Search for the cell housing the specified text and yield its [x, y] center coordinate. 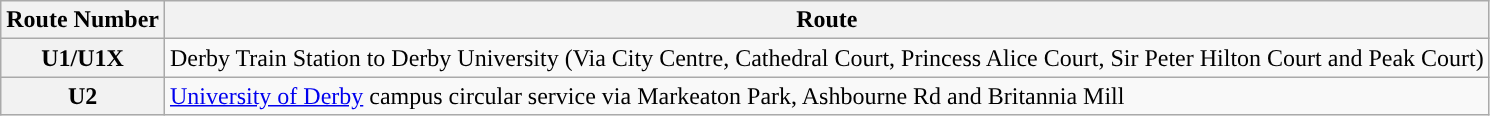
Route [826, 20]
Derby Train Station to Derby University (Via City Centre, Cathedral Court, Princess Alice Court, Sir Peter Hilton Court and Peak Court) [826, 58]
University of Derby campus circular service via Markeaton Park, Ashbourne Rd and Britannia Mill [826, 96]
U2 [83, 96]
Route Number [83, 20]
U1/U1X [83, 58]
